Return the (X, Y) coordinate for the center point of the cell that contains the specified text.  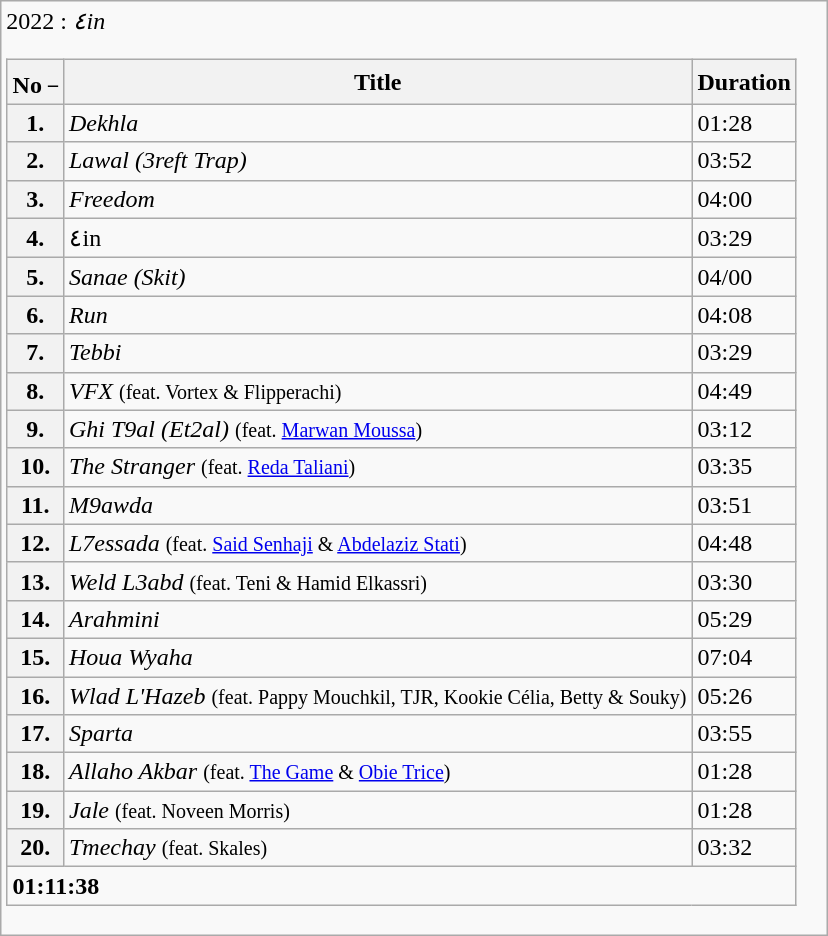
Jale (feat. Noveen Morris) (377, 810)
20. (35, 848)
Dekhla (377, 123)
03:30 (744, 581)
Weld L3abd (feat. Teni & Hamid Elkassri) (377, 581)
7. (35, 353)
03:51 (744, 505)
04/00 (744, 277)
04:49 (744, 391)
Sparta (377, 734)
9. (35, 429)
Sanae (Skit) (377, 277)
19. (35, 810)
Tmechay (feat. Skales) (377, 848)
04:00 (744, 199)
12. (35, 543)
M9awda (377, 505)
Arahmini (377, 619)
10. (35, 467)
Freedom (377, 199)
L7essada (feat. Said Senhaji & Abdelaziz Stati) (377, 543)
18. (35, 772)
Lawal (3reft Trap) (377, 161)
05:29 (744, 619)
04:48 (744, 543)
Run (377, 315)
Allaho Akbar (feat. The Game & Obie Trice) (377, 772)
03:52 (744, 161)
5. (35, 277)
04:08 (744, 315)
4. (35, 238)
Ghi T9al (Et2al) (feat. Marwan Moussa) (377, 429)
Tebbi (377, 353)
No _ (35, 82)
Houa Wyaha (377, 657)
03:35 (744, 467)
14. (35, 619)
15. (35, 657)
13. (35, 581)
05:26 (744, 696)
The Stranger (feat. Reda Taliani) (377, 467)
1. (35, 123)
07:04 (744, 657)
11. (35, 505)
٤in (377, 238)
VFX (feat. Vortex & Flipperachi) (377, 391)
01:11:38 (402, 886)
Duration (744, 82)
3. (35, 199)
03:12 (744, 429)
16. (35, 696)
Title (377, 82)
8. (35, 391)
2. (35, 161)
03:55 (744, 734)
03:32 (744, 848)
6. (35, 315)
Wlad L'Hazeb (feat. Pappy Mouchkil, TJR, Kookie Célia, Betty & Souky) (377, 696)
17. (35, 734)
